Identify which cell holds the provided text, then report its (X, Y) central coordinate. 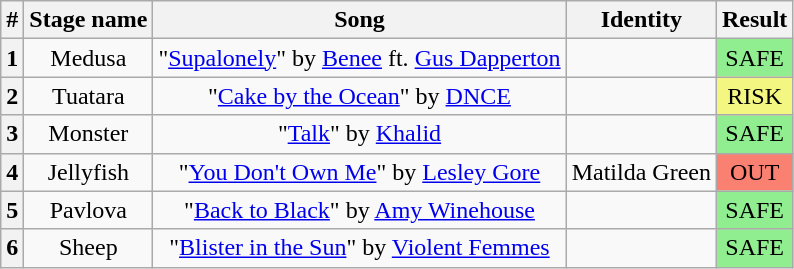
3 (12, 134)
Identity (641, 20)
Tuatara (88, 96)
Song (360, 20)
OUT (754, 172)
Monster (88, 134)
Medusa (88, 58)
"You Don't Own Me" by Lesley Gore (360, 172)
6 (12, 248)
"Talk" by Khalid (360, 134)
Stage name (88, 20)
5 (12, 210)
RISK (754, 96)
"Back to Black" by Amy Winehouse (360, 210)
4 (12, 172)
"Blister in the Sun" by Violent Femmes (360, 248)
2 (12, 96)
Result (754, 20)
# (12, 20)
Sheep (88, 248)
1 (12, 58)
"Cake by the Ocean" by DNCE (360, 96)
Jellyfish (88, 172)
"Supalonely" by Benee ft. Gus Dapperton (360, 58)
Matilda Green (641, 172)
Pavlova (88, 210)
